Capture the cell that displays the provided text and extract its [X, Y] central coordinate. 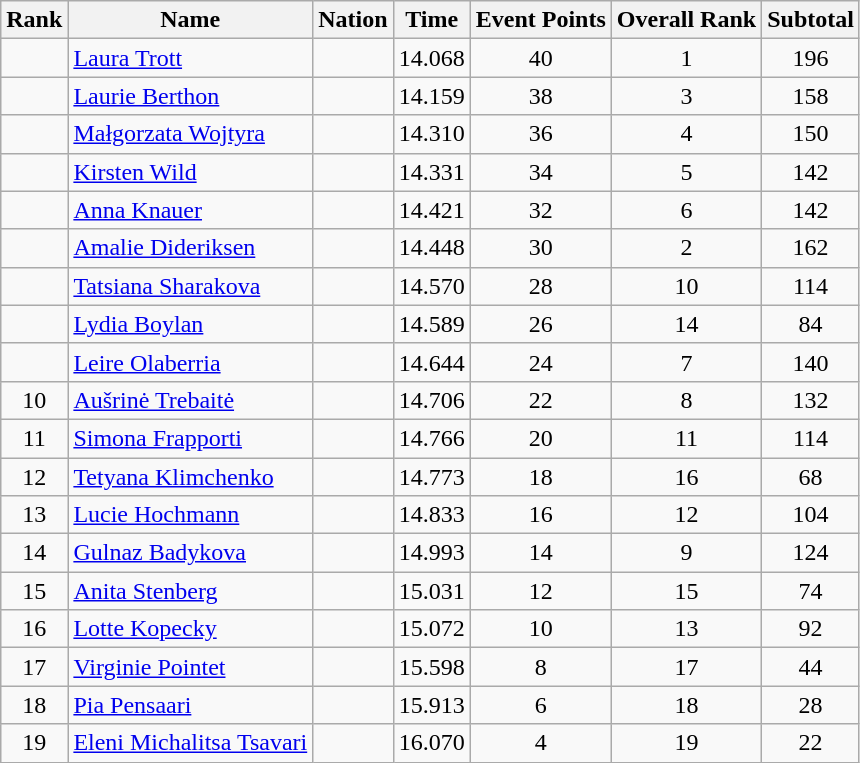
5 [686, 172]
30 [540, 248]
Overall Rank [686, 20]
16.070 [432, 743]
162 [811, 248]
15.598 [432, 667]
15.031 [432, 591]
14.644 [432, 362]
Time [432, 20]
Subtotal [811, 20]
15.913 [432, 705]
Rank [34, 20]
Lotte Kopecky [190, 629]
44 [811, 667]
Simona Frapporti [190, 438]
Pia Pensaari [190, 705]
Tetyana Klimchenko [190, 477]
Laura Trott [190, 58]
150 [811, 134]
14.570 [432, 286]
14.448 [432, 248]
158 [811, 96]
14.766 [432, 438]
68 [811, 477]
14.331 [432, 172]
132 [811, 400]
36 [540, 134]
Anna Knauer [190, 210]
124 [811, 553]
Gulnaz Badykova [190, 553]
9 [686, 553]
3 [686, 96]
Name [190, 20]
14.589 [432, 324]
Anita Stenberg [190, 591]
92 [811, 629]
Lydia Boylan [190, 324]
196 [811, 58]
Event Points [540, 20]
38 [540, 96]
15.072 [432, 629]
Virginie Pointet [190, 667]
2 [686, 248]
Nation [353, 20]
Lucie Hochmann [190, 515]
32 [540, 210]
7 [686, 362]
40 [540, 58]
34 [540, 172]
Eleni Michalitsa Tsavari [190, 743]
14.310 [432, 134]
140 [811, 362]
104 [811, 515]
14.993 [432, 553]
84 [811, 324]
Kirsten Wild [190, 172]
14.421 [432, 210]
74 [811, 591]
14.159 [432, 96]
14.833 [432, 515]
Laurie Berthon [190, 96]
26 [540, 324]
Małgorzata Wojtyra [190, 134]
1 [686, 58]
Tatsiana Sharakova [190, 286]
14.706 [432, 400]
24 [540, 362]
20 [540, 438]
Amalie Dideriksen [190, 248]
14.068 [432, 58]
Leire Olaberria [190, 362]
14.773 [432, 477]
Aušrinė Trebaitė [190, 400]
